Provide the [X, Y] coordinate of the cell's center where the given text is located.  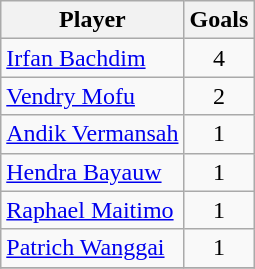
Andik Vermansah [92, 134]
4 [219, 58]
Patrich Wanggai [92, 248]
2 [219, 96]
Raphael Maitimo [92, 210]
Vendry Mofu [92, 96]
Hendra Bayauw [92, 172]
Player [92, 20]
Irfan Bachdim [92, 58]
Goals [219, 20]
